For the text-containing cell, return its midpoint in [x, y] coordinate format. 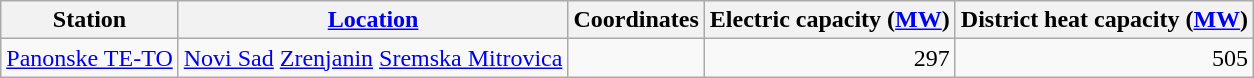
297 [830, 58]
Novi Sad Zrenjanin Sremska Mitrovica [373, 58]
505 [1104, 58]
Coordinates [636, 20]
Panonske TE-TO [90, 58]
District heat capacity (MW) [1104, 20]
Electric capacity (MW) [830, 20]
Location [373, 20]
Station [90, 20]
